Scan for the cell matching the given text and deliver its [x, y] coordinate at center. 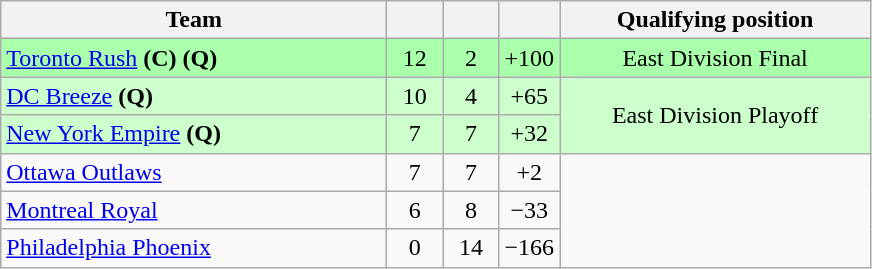
East Division Playoff [716, 115]
8 [471, 210]
New York Empire (Q) [194, 134]
Qualifying position [716, 20]
−33 [530, 210]
+100 [530, 58]
Team [194, 20]
−166 [530, 248]
Montreal Royal [194, 210]
14 [471, 248]
+2 [530, 172]
10 [415, 96]
Philadelphia Phoenix [194, 248]
6 [415, 210]
+32 [530, 134]
Ottawa Outlaws [194, 172]
12 [415, 58]
Toronto Rush (C) (Q) [194, 58]
East Division Final [716, 58]
2 [471, 58]
+65 [530, 96]
DC Breeze (Q) [194, 96]
0 [415, 248]
4 [471, 96]
